Identify which cell holds the provided text, then report its [x, y] central coordinate. 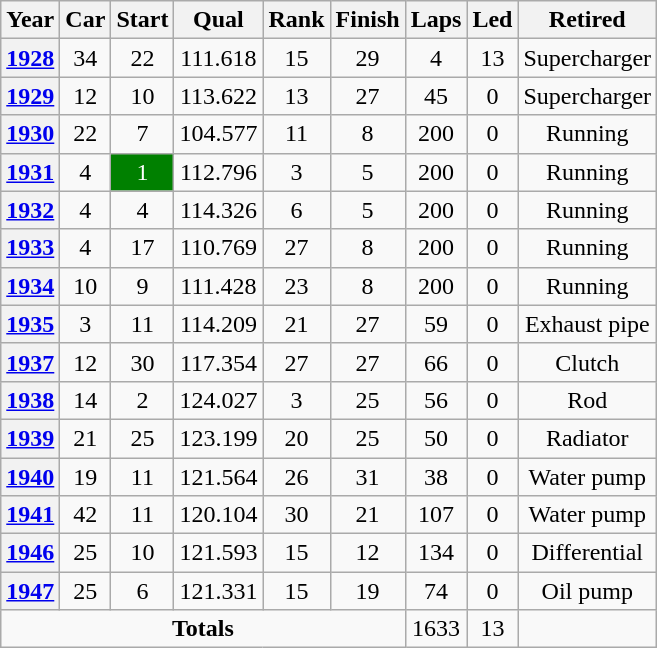
38 [436, 477]
1933 [30, 248]
7 [142, 134]
Qual [218, 20]
Year [30, 20]
26 [296, 477]
1938 [30, 400]
107 [436, 515]
114.326 [218, 210]
112.796 [218, 172]
31 [368, 477]
120.104 [218, 515]
Rank [296, 20]
Clutch [588, 362]
111.618 [218, 58]
34 [86, 58]
Finish [368, 20]
Laps [436, 20]
121.331 [218, 591]
Exhaust pipe [588, 324]
111.428 [218, 286]
104.577 [218, 134]
1633 [436, 629]
Radiator [588, 438]
29 [368, 58]
1946 [30, 553]
1929 [30, 96]
1930 [30, 134]
1935 [30, 324]
1937 [30, 362]
Car [86, 20]
Totals [203, 629]
121.564 [218, 477]
1928 [30, 58]
123.199 [218, 438]
14 [86, 400]
1947 [30, 591]
2 [142, 400]
1940 [30, 477]
110.769 [218, 248]
56 [436, 400]
Led [492, 20]
117.354 [218, 362]
59 [436, 324]
Rod [588, 400]
Oil pump [588, 591]
66 [436, 362]
1934 [30, 286]
114.209 [218, 324]
23 [296, 286]
121.593 [218, 553]
113.622 [218, 96]
1931 [30, 172]
42 [86, 515]
1932 [30, 210]
134 [436, 553]
Retired [588, 20]
124.027 [218, 400]
Differential [588, 553]
1939 [30, 438]
50 [436, 438]
20 [296, 438]
1941 [30, 515]
1 [142, 172]
17 [142, 248]
9 [142, 286]
Start [142, 20]
74 [436, 591]
45 [436, 96]
